Provide the [x, y] coordinate of the cell's center where the given text is located.  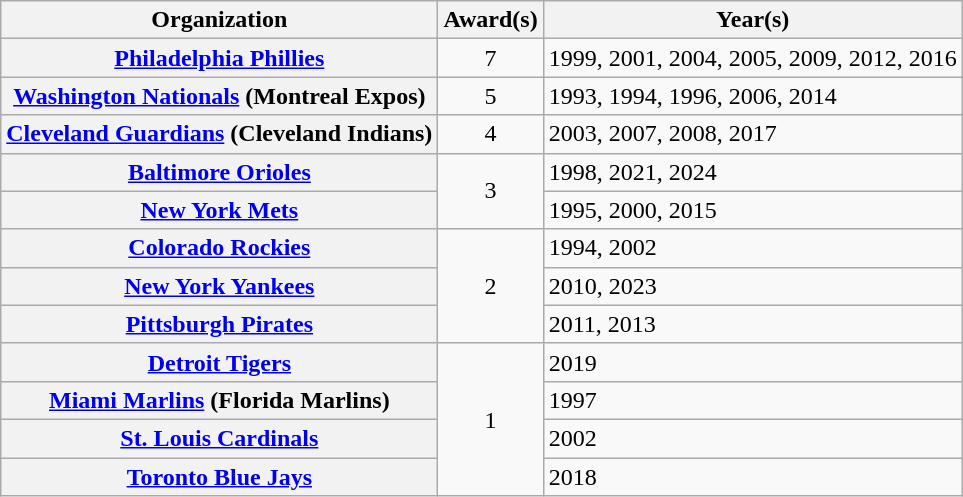
2011, 2013 [752, 324]
Award(s) [490, 20]
7 [490, 58]
Miami Marlins (Florida Marlins) [220, 400]
1993, 1994, 1996, 2006, 2014 [752, 96]
2003, 2007, 2008, 2017 [752, 134]
2019 [752, 362]
Philadelphia Phillies [220, 58]
1999, 2001, 2004, 2005, 2009, 2012, 2016 [752, 58]
3 [490, 191]
2 [490, 286]
1 [490, 419]
Washington Nationals (Montreal Expos) [220, 96]
Colorado Rockies [220, 248]
4 [490, 134]
2002 [752, 438]
Organization [220, 20]
St. Louis Cardinals [220, 438]
New York Mets [220, 210]
5 [490, 96]
1998, 2021, 2024 [752, 172]
1995, 2000, 2015 [752, 210]
2010, 2023 [752, 286]
1994, 2002 [752, 248]
Baltimore Orioles [220, 172]
Toronto Blue Jays [220, 477]
2018 [752, 477]
Detroit Tigers [220, 362]
Year(s) [752, 20]
1997 [752, 400]
Cleveland Guardians (Cleveland Indians) [220, 134]
Pittsburgh Pirates [220, 324]
New York Yankees [220, 286]
